Scan for the cell matching the given text and deliver its [X, Y] coordinate at center. 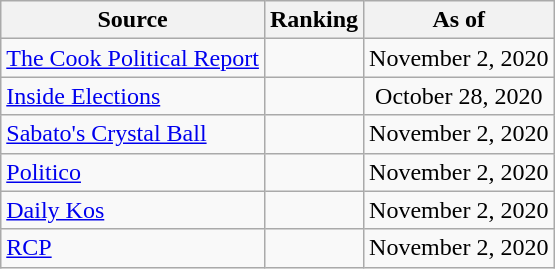
Inside Elections [133, 96]
RCP [133, 248]
As of [459, 20]
Sabato's Crystal Ball [133, 134]
October 28, 2020 [459, 96]
Ranking [314, 20]
Politico [133, 172]
The Cook Political Report [133, 58]
Daily Kos [133, 210]
Source [133, 20]
